Identify which cell holds the provided text, then report its (X, Y) central coordinate. 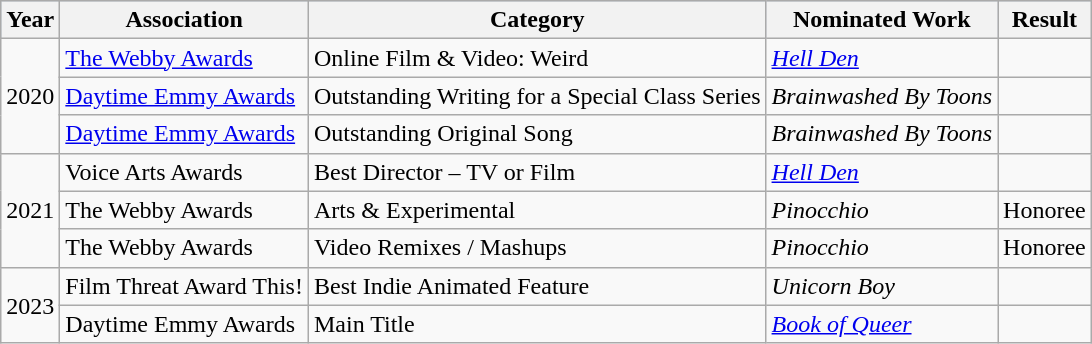
Online Film & Video: Weird (537, 58)
Film Threat Award This! (184, 286)
Nominated Work (882, 20)
Unicorn Boy (882, 286)
Main Title (537, 324)
Outstanding Writing for a Special Class Series (537, 96)
Result (1045, 20)
Outstanding Original Song (537, 134)
Association (184, 20)
2023 (30, 305)
Year (30, 20)
2021 (30, 210)
2020 (30, 96)
Category (537, 20)
Best Director – TV or Film (537, 172)
Book of Queer (882, 324)
Voice Arts Awards (184, 172)
Best Indie Animated Feature (537, 286)
Arts & Experimental (537, 210)
Video Remixes / Mashups (537, 248)
